Determine the [x, y] coordinate at the center of the cell enclosing the given text.  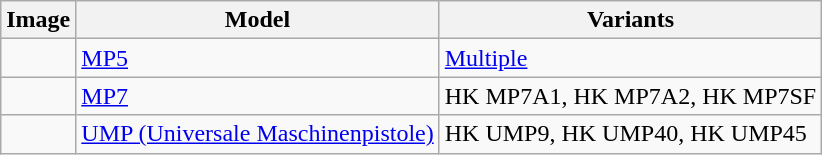
HK UMP9, HK UMP40, HK UMP45 [630, 134]
MP7 [258, 96]
Variants [630, 20]
Model [258, 20]
Multiple [630, 58]
UMP (Universale Maschinenpistole) [258, 134]
HK MP7A1, HK MP7A2, HK MP7SF [630, 96]
MP5 [258, 58]
Image [38, 20]
